Detect which cell encompasses the target text, then output its (x, y) center coordinate. 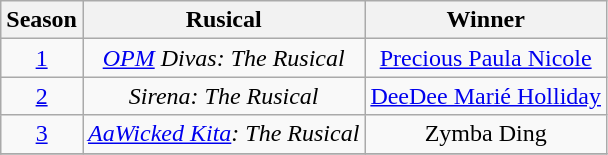
DeeDee Marié Holliday (486, 96)
2 (42, 96)
1 (42, 58)
Rusical (223, 20)
Winner (486, 20)
OPM Divas: The Rusical (223, 58)
Sirena: The Rusical (223, 96)
Season (42, 20)
3 (42, 134)
AaWicked Kita: The Rusical (223, 134)
Precious Paula Nicole (486, 58)
Zymba Ding (486, 134)
